Detect which cell encompasses the target text, then output its [x, y] center coordinate. 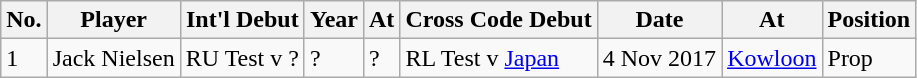
Player [114, 20]
Int'l Debut [242, 20]
Date [659, 20]
Year [334, 20]
Position [869, 20]
Kowloon [772, 58]
Cross Code Debut [498, 20]
RL Test v Japan [498, 58]
Prop [869, 58]
1 [24, 58]
No. [24, 20]
RU Test v ? [242, 58]
Jack Nielsen [114, 58]
4 Nov 2017 [659, 58]
